For the text-containing cell, return its midpoint in (X, Y) coordinate format. 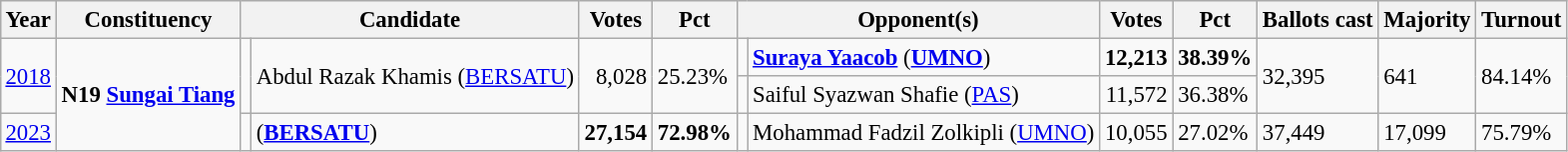
Abdul Razak Khamis (BERSATU) (415, 76)
25.23% (695, 76)
10,055 (1136, 133)
27,154 (615, 133)
Saiful Syazwan Shafie (PAS) (924, 95)
75.79% (1521, 133)
38.39% (1216, 57)
17,099 (1427, 133)
36.38% (1216, 95)
2018 (28, 76)
Mohammad Fadzil Zolkipli (UMNO) (924, 133)
N19 Sungai Tiang (148, 94)
84.14% (1521, 76)
Turnout (1521, 20)
Ballots cast (1317, 20)
2023 (28, 133)
641 (1427, 76)
8,028 (615, 76)
11,572 (1136, 95)
37,449 (1317, 133)
32,395 (1317, 76)
Year (28, 20)
72.98% (695, 133)
Candidate (409, 20)
Majority (1427, 20)
(BERSATU) (415, 133)
Suraya Yaacob (UMNO) (924, 57)
Constituency (148, 20)
12,213 (1136, 57)
27.02% (1216, 133)
Opponent(s) (918, 20)
